Locate the cell with the specified text and output its (X, Y) center coordinate. 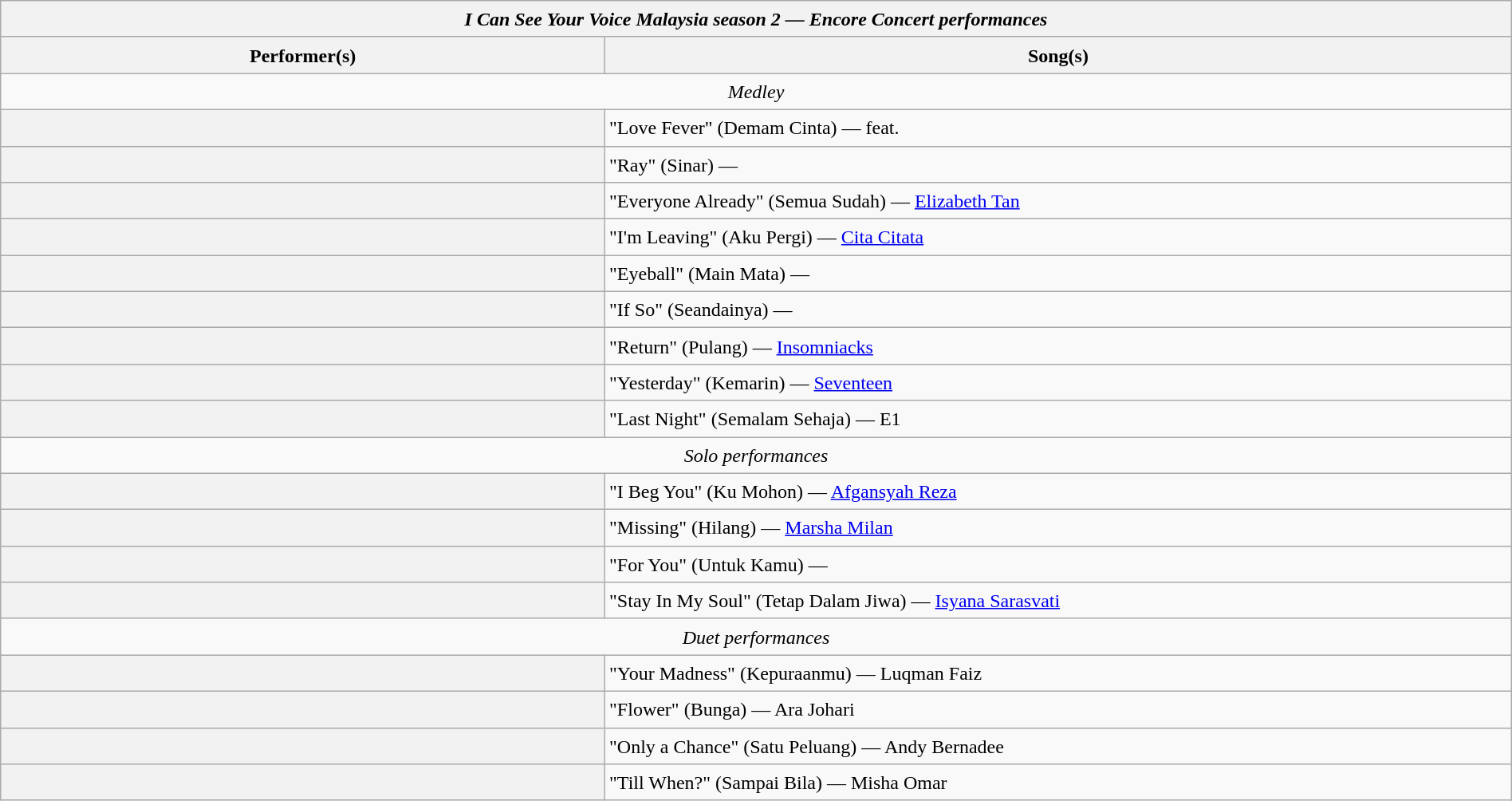
Duet performances (756, 637)
"Only a Chance" (Satu Peluang) — Andy Bernadee (1059, 746)
"If So" (Seandainya) — (1059, 310)
"Stay In My Soul" (Tetap Dalam Jiwa) — Isyana Sarasvati (1059, 601)
"Your Madness" (Kepuraanmu) — Luqman Faiz (1059, 673)
I Can See Your Voice Malaysia season 2 — Encore Concert performances (756, 19)
Solo performances (756, 456)
"I Beg You" (Ku Mohon) — Afgansyah Reza (1059, 491)
Performer(s) (303, 55)
"Eyeball" (Main Mata) — (1059, 274)
"Missing" (Hilang) — Marsha Milan (1059, 528)
"For You" (Untuk Kamu) — (1059, 564)
Medley (756, 92)
"I'm Leaving" (Aku Pergi) — Cita Citata (1059, 237)
"Return" (Pulang) — Insomniacks (1059, 346)
"Love Fever" (Demam Cinta) — feat. (1059, 128)
"Yesterday" (Kemarin) — Seventeen (1059, 382)
"Last Night" (Semalam Sehaja) — E1 (1059, 419)
"Everyone Already" (Semua Sudah) — Elizabeth Tan (1059, 201)
"Flower" (Bunga) — Ara Johari (1059, 709)
"Ray" (Sinar) — (1059, 164)
Song(s) (1059, 55)
"Till When?" (Sampai Bila) — Misha Omar (1059, 783)
